Locate the cell with the specified text and output its (X, Y) center coordinate. 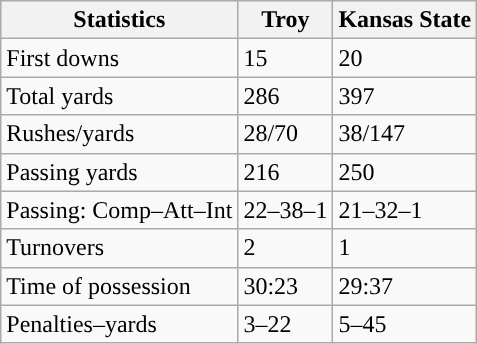
Passing: Comp–Att–Int (120, 210)
20 (405, 58)
15 (286, 58)
Passing yards (120, 172)
30:23 (286, 286)
Kansas State (405, 20)
216 (286, 172)
Penalties–yards (120, 324)
38/147 (405, 134)
29:37 (405, 286)
5–45 (405, 324)
Total yards (120, 96)
2 (286, 248)
22–38–1 (286, 210)
250 (405, 172)
397 (405, 96)
Time of possession (120, 286)
Statistics (120, 20)
First downs (120, 58)
Troy (286, 20)
28/70 (286, 134)
Rushes/yards (120, 134)
3–22 (286, 324)
286 (286, 96)
21–32–1 (405, 210)
1 (405, 248)
Turnovers (120, 248)
